For the text-containing cell, return its midpoint in [X, Y] coordinate format. 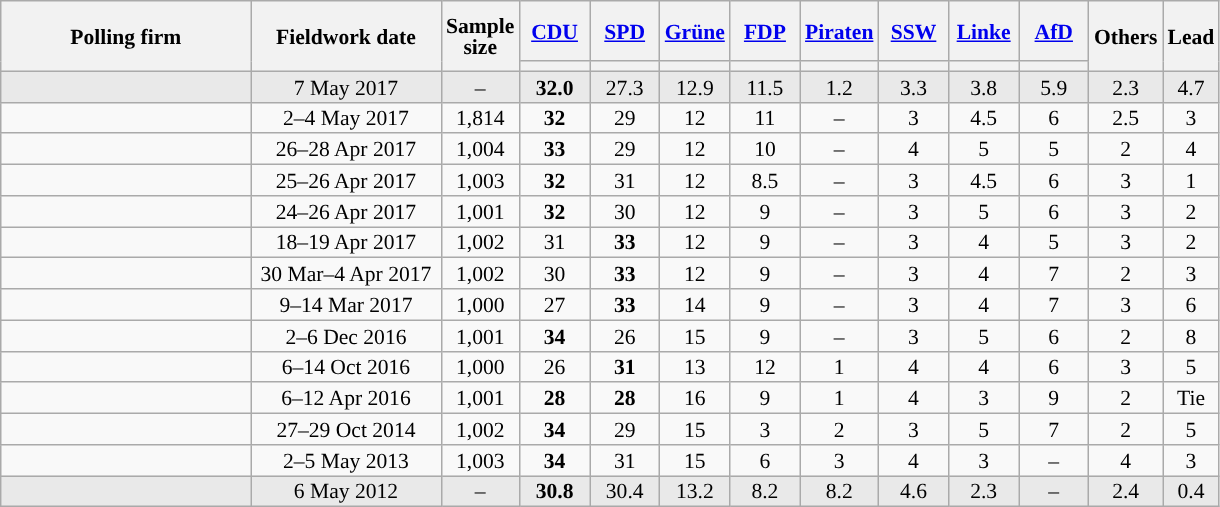
9–14 Mar 2017 [346, 304]
Linke [984, 31]
7 May 2017 [346, 86]
5.9 [1054, 86]
27–29 Oct 2014 [346, 430]
2.5 [1126, 118]
FDP [765, 31]
13 [695, 366]
1,004 [480, 150]
2.4 [1126, 492]
27 [554, 304]
32.0 [554, 86]
Piraten [839, 31]
Others [1126, 36]
30 Mar–4 Apr 2017 [346, 274]
11.5 [765, 86]
10 [765, 150]
26–28 Apr 2017 [346, 150]
27.3 [625, 86]
Lead [1192, 36]
14 [695, 304]
AfD [1054, 31]
12.9 [695, 86]
25–26 Apr 2017 [346, 180]
2–4 May 2017 [346, 118]
4.7 [1192, 86]
3.8 [984, 86]
16 [695, 398]
18–19 Apr 2017 [346, 242]
0.4 [1192, 492]
Samplesize [480, 36]
CDU [554, 31]
SSW [913, 31]
Fieldwork date [346, 36]
2–6 Dec 2016 [346, 336]
4.6 [913, 492]
6–14 Oct 2016 [346, 366]
8.5 [765, 180]
30.8 [554, 492]
6 May 2012 [346, 492]
30.4 [625, 492]
2–5 May 2013 [346, 460]
Grüne [695, 31]
3.3 [913, 86]
6–12 Apr 2016 [346, 398]
11 [765, 118]
1.2 [839, 86]
Tie [1192, 398]
SPD [625, 31]
8 [1192, 336]
Polling firm [126, 36]
13.2 [695, 492]
1,814 [480, 118]
24–26 Apr 2017 [346, 212]
